Return the (X, Y) coordinate for the center point of the cell that contains the specified text.  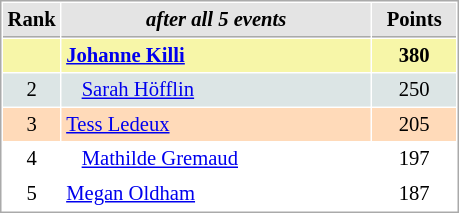
Mathilde Gremaud (216, 158)
2 (32, 90)
5 (32, 194)
187 (414, 194)
Johanne Killi (216, 56)
380 (414, 56)
Rank (32, 20)
Points (414, 20)
Sarah Höfflin (216, 90)
205 (414, 124)
250 (414, 90)
Megan Oldham (216, 194)
4 (32, 158)
197 (414, 158)
Tess Ledeux (216, 124)
after all 5 events (216, 20)
3 (32, 124)
